Return the [X, Y] coordinate for the center point of the cell that contains the specified text.  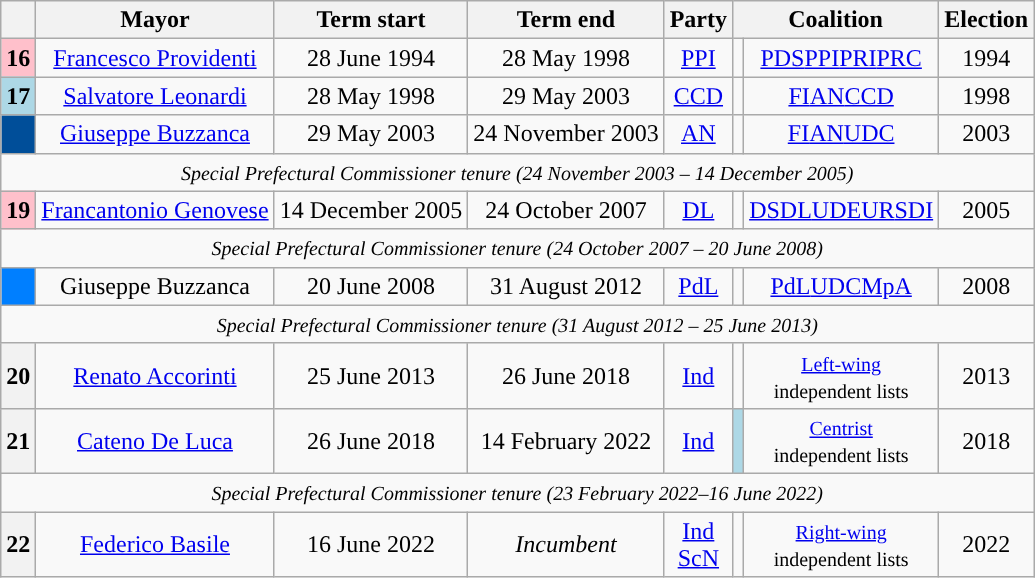
14 December 2005 [371, 210]
2022 [986, 544]
Special Prefectural Commissioner tenure (24 November 2003 – 14 December 2005) [518, 172]
Centrist independent lists [842, 440]
AN [698, 134]
1998 [986, 96]
PdLUDCMpA [842, 286]
25 June 2013 [371, 376]
Renato Accorinti [155, 376]
Francesco Providenti [155, 58]
Special Prefectural Commissioner tenure (24 October 2007 – 20 June 2008) [518, 248]
Incumbent [566, 544]
FIANCCD [842, 96]
Francantonio Genovese [155, 210]
Federico Basile [155, 544]
19 [18, 210]
20 June 2008 [371, 286]
DL [698, 210]
1994 [986, 58]
2008 [986, 286]
17 [18, 96]
Election [986, 20]
16 June 2022 [371, 544]
24 November 2003 [566, 134]
21 [18, 440]
2005 [986, 210]
Party [698, 20]
2018 [986, 440]
IndScN [698, 544]
2003 [986, 134]
Special Prefectural Commissioner tenure (23 February 2022–16 June 2022) [518, 492]
Special Prefectural Commissioner tenure (31 August 2012 – 25 June 2013) [518, 324]
16 [18, 58]
Cateno De Luca [155, 440]
Right-wing independent lists [842, 544]
2013 [986, 376]
22 [18, 544]
PdL [698, 286]
Salvatore Leonardi [155, 96]
Term start [371, 20]
PDSPPIPRIPRC [842, 58]
Coalition [836, 20]
Left-wing independent lists [842, 376]
DSDLUDEURSDI [842, 210]
24 October 2007 [566, 210]
31 August 2012 [566, 286]
Mayor [155, 20]
Term end [566, 20]
14 February 2022 [566, 440]
28 June 1994 [371, 58]
20 [18, 376]
FIANUDC [842, 134]
PPI [698, 58]
CCD [698, 96]
